Pinpoint the cell where the given text exists, returning its [X, Y] midpoint coordinate. 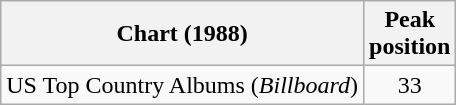
33 [410, 85]
Peakposition [410, 34]
Chart (1988) [182, 34]
US Top Country Albums (Billboard) [182, 85]
